Identify which cell holds the provided text, then report its (x, y) central coordinate. 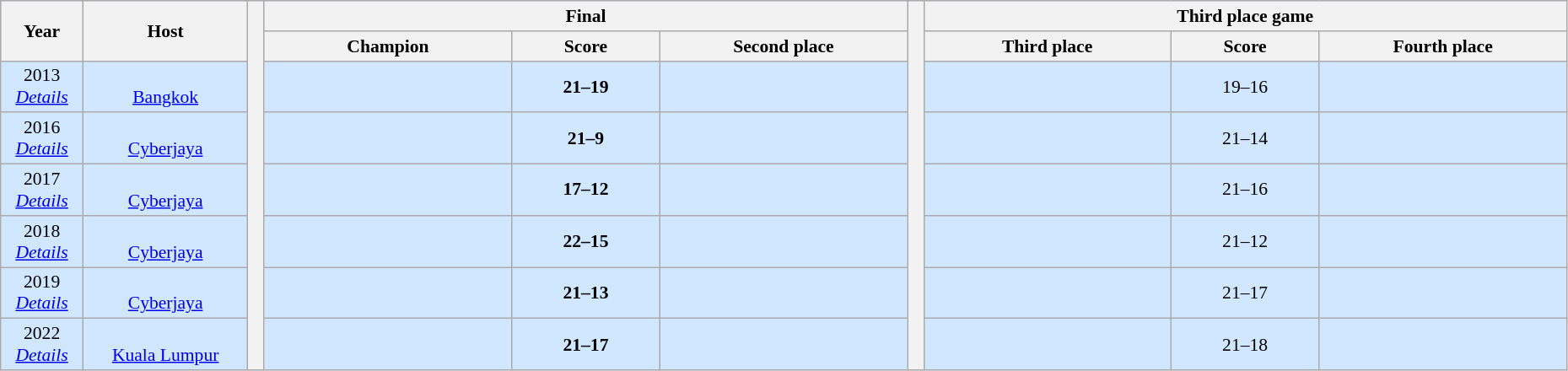
2013 Details (42, 86)
Final (585, 16)
Second place (783, 46)
Host (165, 30)
21–18 (1245, 344)
Fourth place (1442, 46)
2017 Details (42, 191)
17–12 (586, 191)
2016 Details (42, 138)
Kuala Lumpur (165, 344)
21–19 (586, 86)
Bangkok (165, 86)
Third place (1048, 46)
Third place game (1245, 16)
2022 Details (42, 344)
21–9 (586, 138)
2019 Details (42, 293)
2018 Details (42, 241)
Champion (388, 46)
19–16 (1245, 86)
21–14 (1245, 138)
21–16 (1245, 191)
21–12 (1245, 241)
21–13 (586, 293)
22–15 (586, 241)
Year (42, 30)
